Pinpoint the cell where the given text exists, returning its (X, Y) midpoint coordinate. 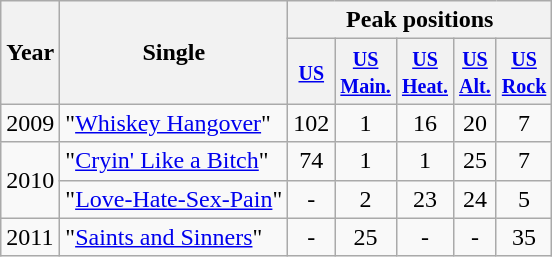
Single (174, 52)
20 (476, 123)
"Cryin' Like a Bitch" (174, 161)
16 (424, 123)
"Love-Hate-Sex-Pain" (174, 199)
"Whiskey Hangover" (174, 123)
23 (424, 199)
Peak positions (420, 20)
US (312, 72)
2009 (30, 123)
"Saints and Sinners" (174, 237)
2011 (30, 237)
2 (366, 199)
2010 (30, 180)
USHeat. (424, 72)
5 (524, 199)
USRock (524, 72)
74 (312, 161)
Year (30, 52)
USMain. (366, 72)
102 (312, 123)
24 (476, 199)
USAlt. (476, 72)
35 (524, 237)
